For the text-containing cell, return its midpoint in (X, Y) coordinate format. 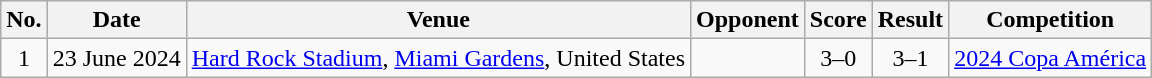
Hard Rock Stadium, Miami Gardens, United States (438, 58)
2024 Copa América (1050, 58)
Competition (1050, 20)
1 (24, 58)
3–1 (910, 58)
Score (838, 20)
Result (910, 20)
Date (116, 20)
23 June 2024 (116, 58)
Opponent (748, 20)
3–0 (838, 58)
Venue (438, 20)
No. (24, 20)
